From the cell containing the given text, extract its center point as (X, Y) coordinate. 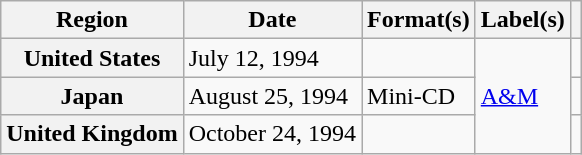
Japan (92, 96)
Date (272, 20)
July 12, 1994 (272, 58)
A&M (522, 96)
August 25, 1994 (272, 96)
Label(s) (522, 20)
Mini-CD (419, 96)
October 24, 1994 (272, 134)
Region (92, 20)
United States (92, 58)
United Kingdom (92, 134)
Format(s) (419, 20)
